For the text-containing cell, return its midpoint in [X, Y] coordinate format. 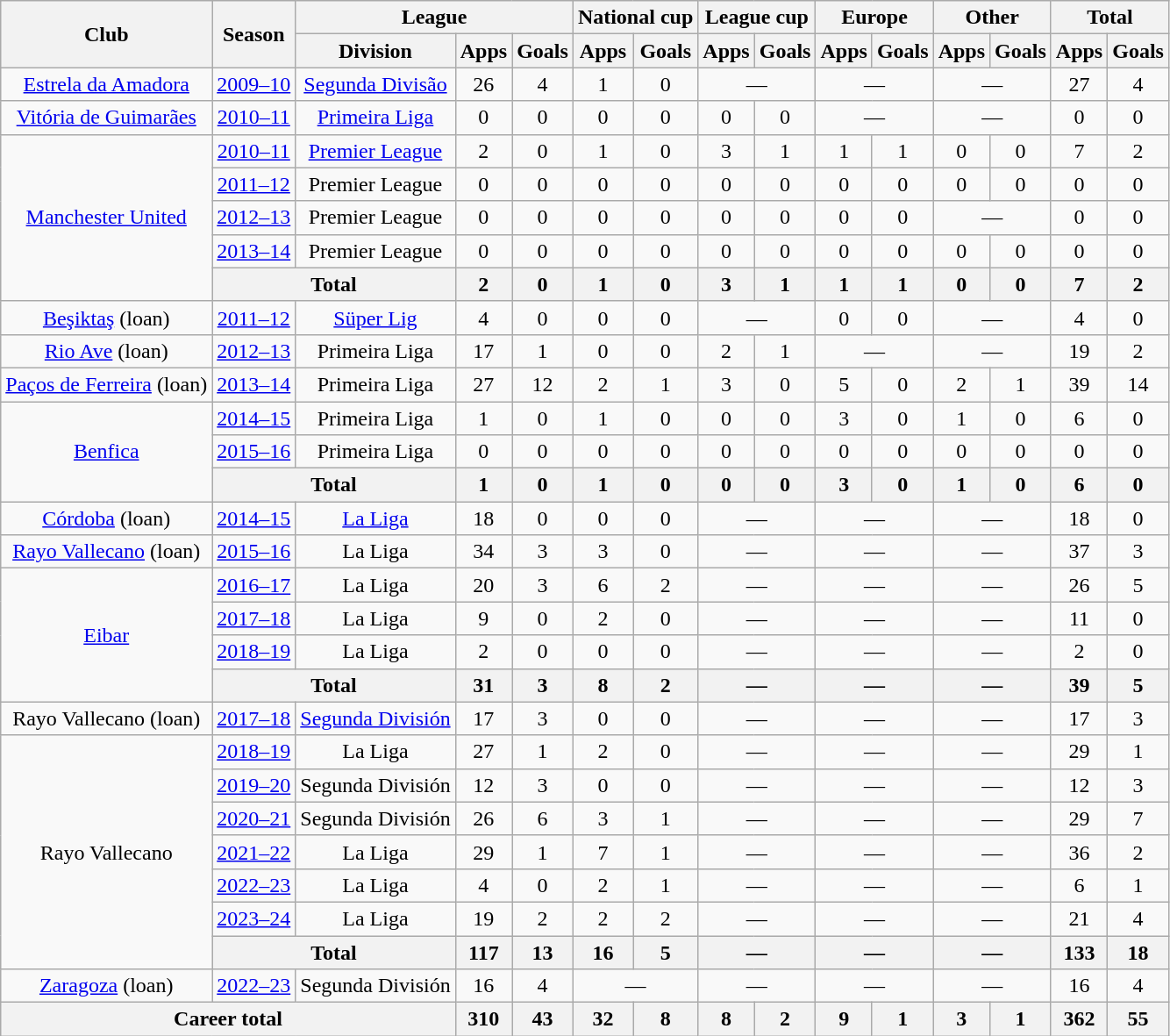
Manchester United [107, 218]
Estrela da Amadora [107, 84]
2016–17 [254, 585]
362 [1079, 1019]
Rio Ave (loan) [107, 351]
36 [1079, 852]
310 [483, 1019]
Career total [228, 1019]
Season [254, 34]
32 [603, 1019]
Eibar [107, 635]
31 [483, 685]
2021–22 [254, 852]
Other [992, 18]
League cup [757, 18]
Vitória de Guimarães [107, 118]
League [435, 18]
2019–20 [254, 785]
34 [483, 552]
Club [107, 34]
133 [1079, 952]
117 [483, 952]
Europe [874, 18]
43 [543, 1019]
2023–24 [254, 918]
20 [483, 585]
Zaragoza (loan) [107, 986]
21 [1079, 918]
37 [1079, 552]
National cup [635, 18]
Beşiktaş (loan) [107, 318]
2009–10 [254, 84]
13 [543, 952]
Süper Lig [375, 318]
11 [1079, 618]
Paços de Ferreira (loan) [107, 384]
55 [1138, 1019]
2020–21 [254, 818]
Segunda Divisão [375, 84]
Córdoba (loan) [107, 518]
Benfica [107, 452]
14 [1138, 384]
Division [375, 51]
Rayo Vallecano [107, 852]
